From the cell containing the given text, extract its center point as (X, Y) coordinate. 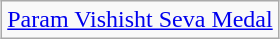
Param Vishisht Seva Medal (140, 20)
